Detect which cell encompasses the target text, then output its (X, Y) center coordinate. 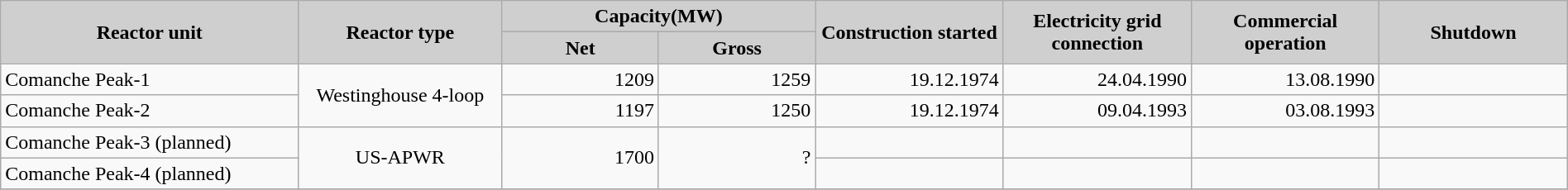
Comanche Peak-3 (planned) (150, 142)
Gross (736, 48)
Capacity(MW) (658, 17)
Construction started (910, 32)
Electricity grid connection (1097, 32)
Westinghouse 4-loop (400, 95)
Comanche Peak-1 (150, 79)
1197 (581, 111)
Reactor unit (150, 32)
1700 (581, 158)
US-APWR (400, 158)
24.04.1990 (1097, 79)
1259 (736, 79)
1209 (581, 79)
Reactor type (400, 32)
Commercial operation (1285, 32)
Shutdown (1474, 32)
1250 (736, 111)
Net (581, 48)
13.08.1990 (1285, 79)
? (736, 158)
03.08.1993 (1285, 111)
Comanche Peak-2 (150, 111)
Comanche Peak-4 (planned) (150, 173)
09.04.1993 (1097, 111)
